Search for the cell housing the specified text and yield its (x, y) center coordinate. 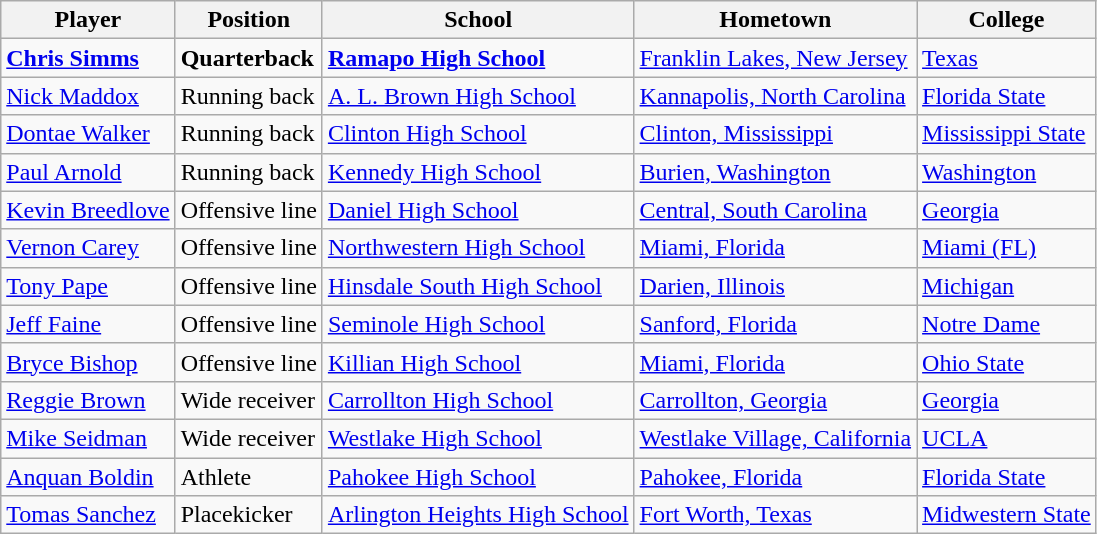
Texas (1007, 58)
Pahokee, Florida (775, 477)
Hinsdale South High School (478, 286)
Pahokee High School (478, 477)
Fort Worth, Texas (775, 515)
Franklin Lakes, New Jersey (775, 58)
Westlake Village, California (775, 438)
Tomas Sanchez (88, 515)
Midwestern State (1007, 515)
Clinton, Mississippi (775, 134)
Player (88, 20)
Nick Maddox (88, 96)
Darien, Illinois (775, 286)
Sanford, Florida (775, 324)
Tony Pape (88, 286)
Clinton High School (478, 134)
Washington (1007, 172)
Athlete (248, 477)
Chris Simms (88, 58)
Kannapolis, North Carolina (775, 96)
A. L. Brown High School (478, 96)
Dontae Walker (88, 134)
Miami (FL) (1007, 248)
Carrollton, Georgia (775, 400)
Kevin Breedlove (88, 210)
College (1007, 20)
Burien, Washington (775, 172)
School (478, 20)
Paul Arnold (88, 172)
Arlington Heights High School (478, 515)
Bryce Bishop (88, 362)
Ramapo High School (478, 58)
Michigan (1007, 286)
UCLA (1007, 438)
Anquan Boldin (88, 477)
Ohio State (1007, 362)
Westlake High School (478, 438)
Mississippi State (1007, 134)
Jeff Faine (88, 324)
Position (248, 20)
Hometown (775, 20)
Notre Dame (1007, 324)
Vernon Carey (88, 248)
Seminole High School (478, 324)
Central, South Carolina (775, 210)
Northwestern High School (478, 248)
Mike Seidman (88, 438)
Reggie Brown (88, 400)
Daniel High School (478, 210)
Killian High School (478, 362)
Carrollton High School (478, 400)
Quarterback (248, 58)
Placekicker (248, 515)
Kennedy High School (478, 172)
